Scan for the cell matching the given text and deliver its [X, Y] coordinate at center. 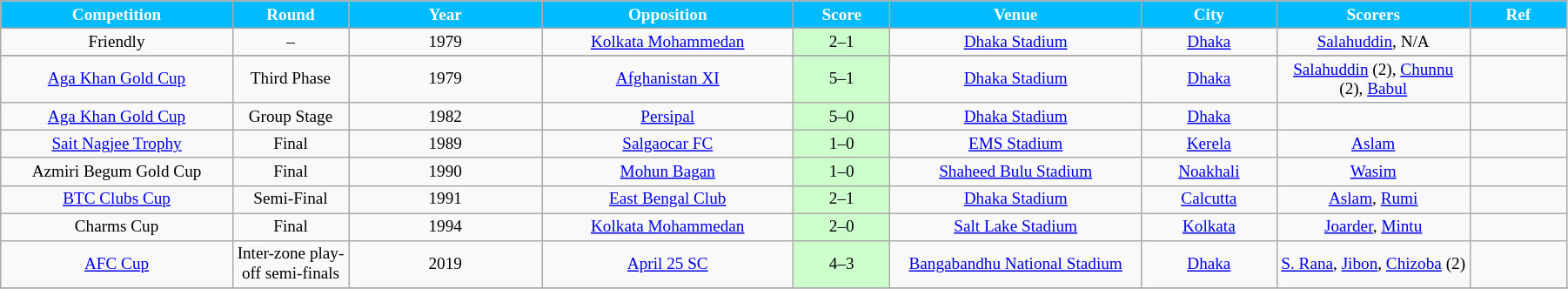
1994 [446, 227]
Mohun Bagan [668, 171]
Afghanistan XI [668, 79]
Shaheed Bulu Stadium [1016, 171]
Kerela [1210, 144]
April 25 SC [668, 264]
Scorers [1373, 15]
Salgaocar FC [668, 144]
Third Phase [291, 79]
Bangabandhu National Stadium [1016, 264]
Calcutta [1210, 199]
4–3 [842, 264]
2–0 [842, 227]
Year [446, 15]
Opposition [668, 15]
Kolkata [1210, 227]
BTC Clubs Cup [117, 199]
Salt Lake Stadium [1016, 227]
Aslam [1373, 144]
Competition [117, 15]
Ref [1518, 15]
Sait Nagjee Trophy [117, 144]
Venue [1016, 15]
5–1 [842, 79]
Semi-Final [291, 199]
Joarder, Mintu [1373, 227]
1990 [446, 171]
Inter-zone play-off semi-finals [291, 264]
East Bengal Club [668, 199]
2019 [446, 264]
S. Rana, Jibon, Chizoba (2) [1373, 264]
Aslam, Rumi [1373, 199]
Score [842, 15]
Group Stage [291, 117]
Salahuddin, N/A [1373, 42]
Noakhali [1210, 171]
Salahuddin (2), Chunnu (2), Babul [1373, 79]
Azmiri Begum Gold Cup [117, 171]
– [291, 42]
1991 [446, 199]
1989 [446, 144]
1982 [446, 117]
Persipal [668, 117]
EMS Stadium [1016, 144]
AFC Cup [117, 264]
Friendly [117, 42]
Round [291, 15]
5–0 [842, 117]
Wasim [1373, 171]
City [1210, 15]
Charms Cup [117, 227]
